From the cell containing the given text, extract its center point as (x, y) coordinate. 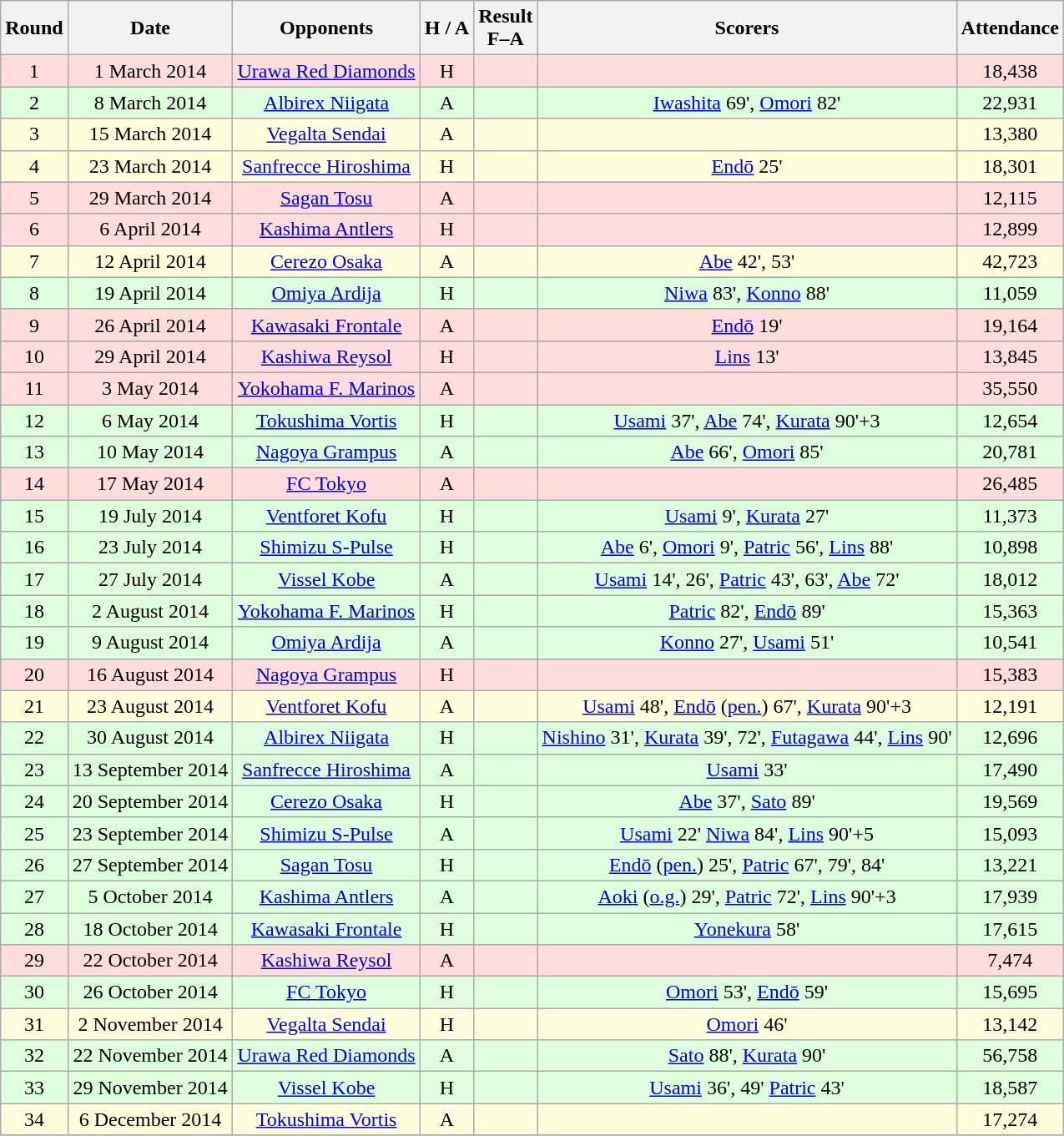
29 March 2014 (150, 198)
17,274 (1010, 1119)
20 September 2014 (150, 801)
20,781 (1010, 452)
Abe 66', Omori 85' (747, 452)
56,758 (1010, 1056)
24 (34, 801)
Patric 82', Endō 89' (747, 611)
Endō (pen.) 25', Patric 67', 79', 84' (747, 865)
11,059 (1010, 293)
Konno 27', Usami 51' (747, 643)
13,380 (1010, 134)
Attendance (1010, 28)
31 (34, 1024)
Abe 37', Sato 89' (747, 801)
Abe 42', 53' (747, 261)
26,485 (1010, 484)
Aoki (o.g.) 29', Patric 72', Lins 90'+3 (747, 896)
Niwa 83', Konno 88' (747, 293)
19 April 2014 (150, 293)
Nishino 31', Kurata 39', 72', Futagawa 44', Lins 90' (747, 738)
15,093 (1010, 833)
Sato 88', Kurata 90' (747, 1056)
Usami 33' (747, 770)
34 (34, 1119)
30 August 2014 (150, 738)
3 May 2014 (150, 388)
17,615 (1010, 929)
17 May 2014 (150, 484)
13,845 (1010, 356)
Opponents (326, 28)
29 April 2014 (150, 356)
22 (34, 738)
Usami 9', Kurata 27' (747, 516)
27 September 2014 (150, 865)
8 (34, 293)
Lins 13' (747, 356)
18,301 (1010, 166)
4 (34, 166)
ResultF–A (506, 28)
17,939 (1010, 896)
5 October 2014 (150, 896)
1 March 2014 (150, 71)
18,587 (1010, 1088)
13 September 2014 (150, 770)
11 (34, 388)
H / A (446, 28)
35,550 (1010, 388)
19,164 (1010, 325)
1 (34, 71)
32 (34, 1056)
26 October 2014 (150, 992)
5 (34, 198)
Usami 48', Endō (pen.) 67', Kurata 90'+3 (747, 706)
16 August 2014 (150, 674)
Abe 6', Omori 9', Patric 56', Lins 88' (747, 548)
Omori 46' (747, 1024)
6 (34, 230)
12 April 2014 (150, 261)
6 December 2014 (150, 1119)
25 (34, 833)
13,221 (1010, 865)
15,363 (1010, 611)
Omori 53', Endō 59' (747, 992)
20 (34, 674)
9 (34, 325)
30 (34, 992)
7 (34, 261)
Endō 25' (747, 166)
18,012 (1010, 579)
27 July 2014 (150, 579)
19 (34, 643)
16 (34, 548)
6 May 2014 (150, 420)
13,142 (1010, 1024)
23 March 2014 (150, 166)
Yonekura 58' (747, 929)
3 (34, 134)
10,541 (1010, 643)
15,383 (1010, 674)
18 October 2014 (150, 929)
23 August 2014 (150, 706)
10 May 2014 (150, 452)
10 (34, 356)
11,373 (1010, 516)
29 November 2014 (150, 1088)
13 (34, 452)
Iwashita 69', Omori 82' (747, 103)
42,723 (1010, 261)
26 (34, 865)
6 April 2014 (150, 230)
28 (34, 929)
12 (34, 420)
8 March 2014 (150, 103)
23 July 2014 (150, 548)
22,931 (1010, 103)
12,696 (1010, 738)
2 November 2014 (150, 1024)
Usami 22' Niwa 84', Lins 90'+5 (747, 833)
21 (34, 706)
15 (34, 516)
23 (34, 770)
Date (150, 28)
12,191 (1010, 706)
2 August 2014 (150, 611)
22 October 2014 (150, 961)
12,654 (1010, 420)
Usami 36', 49' Patric 43' (747, 1088)
Usami 14', 26', Patric 43', 63', Abe 72' (747, 579)
17 (34, 579)
12,115 (1010, 198)
19,569 (1010, 801)
7,474 (1010, 961)
2 (34, 103)
17,490 (1010, 770)
26 April 2014 (150, 325)
14 (34, 484)
22 November 2014 (150, 1056)
27 (34, 896)
10,898 (1010, 548)
19 July 2014 (150, 516)
Scorers (747, 28)
23 September 2014 (150, 833)
12,899 (1010, 230)
18 (34, 611)
15,695 (1010, 992)
29 (34, 961)
18,438 (1010, 71)
33 (34, 1088)
9 August 2014 (150, 643)
15 March 2014 (150, 134)
Usami 37', Abe 74', Kurata 90'+3 (747, 420)
Round (34, 28)
Endō 19' (747, 325)
